Extract the [X, Y] coordinate from the center of the cell holding the provided text.  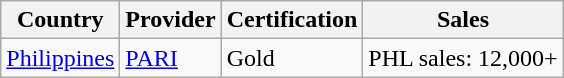
Sales [463, 20]
Philippines [60, 58]
PHL sales: 12,000+ [463, 58]
Gold [292, 58]
PARI [170, 58]
Certification [292, 20]
Provider [170, 20]
Country [60, 20]
